Search for the cell housing the specified text and yield its (x, y) center coordinate. 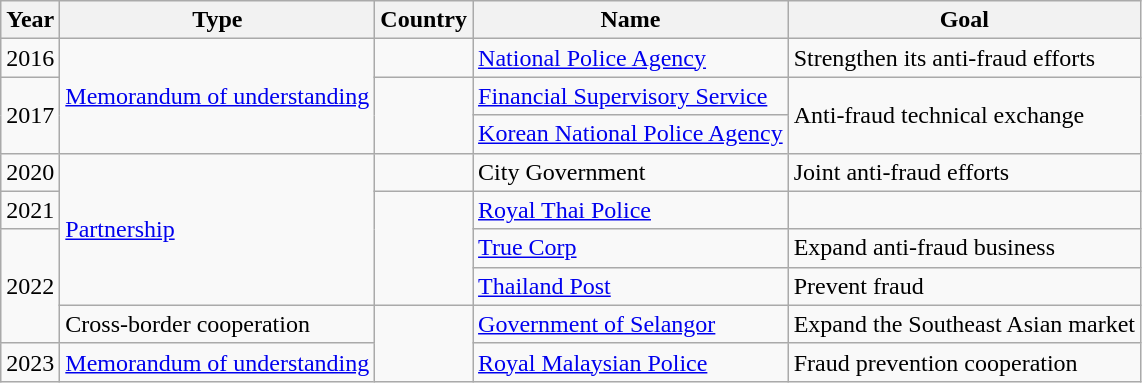
Strengthen its anti-fraud efforts (964, 58)
True Corp (631, 248)
Prevent fraud (964, 286)
Expand anti-fraud business (964, 248)
Thailand Post (631, 286)
Korean National Police Agency (631, 134)
Goal (964, 20)
Royal Thai Police (631, 210)
City Government (631, 172)
2016 (30, 58)
Fraud prevention cooperation (964, 362)
Partnership (218, 229)
Anti-fraud technical exchange (964, 115)
2017 (30, 115)
2023 (30, 362)
2021 (30, 210)
Royal Malaysian Police (631, 362)
Expand the Southeast Asian market (964, 324)
Type (218, 20)
2020 (30, 172)
Cross-border cooperation (218, 324)
Joint anti-fraud efforts (964, 172)
Year (30, 20)
2022 (30, 286)
Financial Supervisory Service (631, 96)
Name (631, 20)
Country (424, 20)
Government of Selangor (631, 324)
National Police Agency (631, 58)
